Pinpoint the cell where the given text exists, returning its (X, Y) midpoint coordinate. 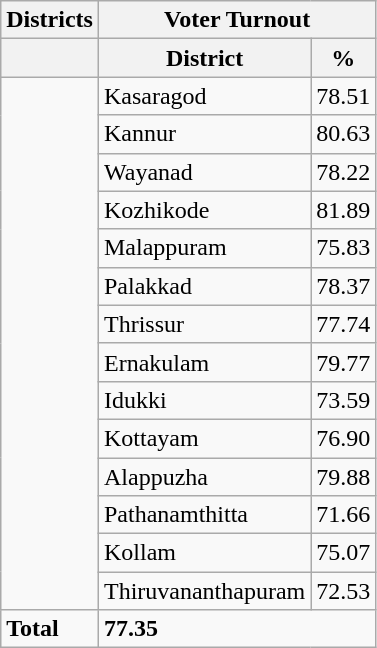
Kannur (204, 134)
Ernakulam (204, 362)
Kollam (204, 553)
77.35 (236, 629)
73.59 (344, 400)
77.74 (344, 324)
Idukki (204, 400)
Kottayam (204, 438)
Pathanamthitta (204, 515)
Districts (50, 20)
Malappuram (204, 248)
78.22 (344, 172)
78.51 (344, 96)
Thiruvananthapuram (204, 591)
72.53 (344, 591)
Total (50, 629)
Thrissur (204, 324)
81.89 (344, 210)
Wayanad (204, 172)
Kozhikode (204, 210)
Alappuzha (204, 477)
80.63 (344, 134)
Palakkad (204, 286)
Kasaragod (204, 96)
78.37 (344, 286)
75.83 (344, 248)
75.07 (344, 553)
71.66 (344, 515)
79.88 (344, 477)
Voter Turnout (236, 20)
District (204, 58)
79.77 (344, 362)
% (344, 58)
76.90 (344, 438)
